Extract the (X, Y) coordinate from the center of the cell holding the provided text.  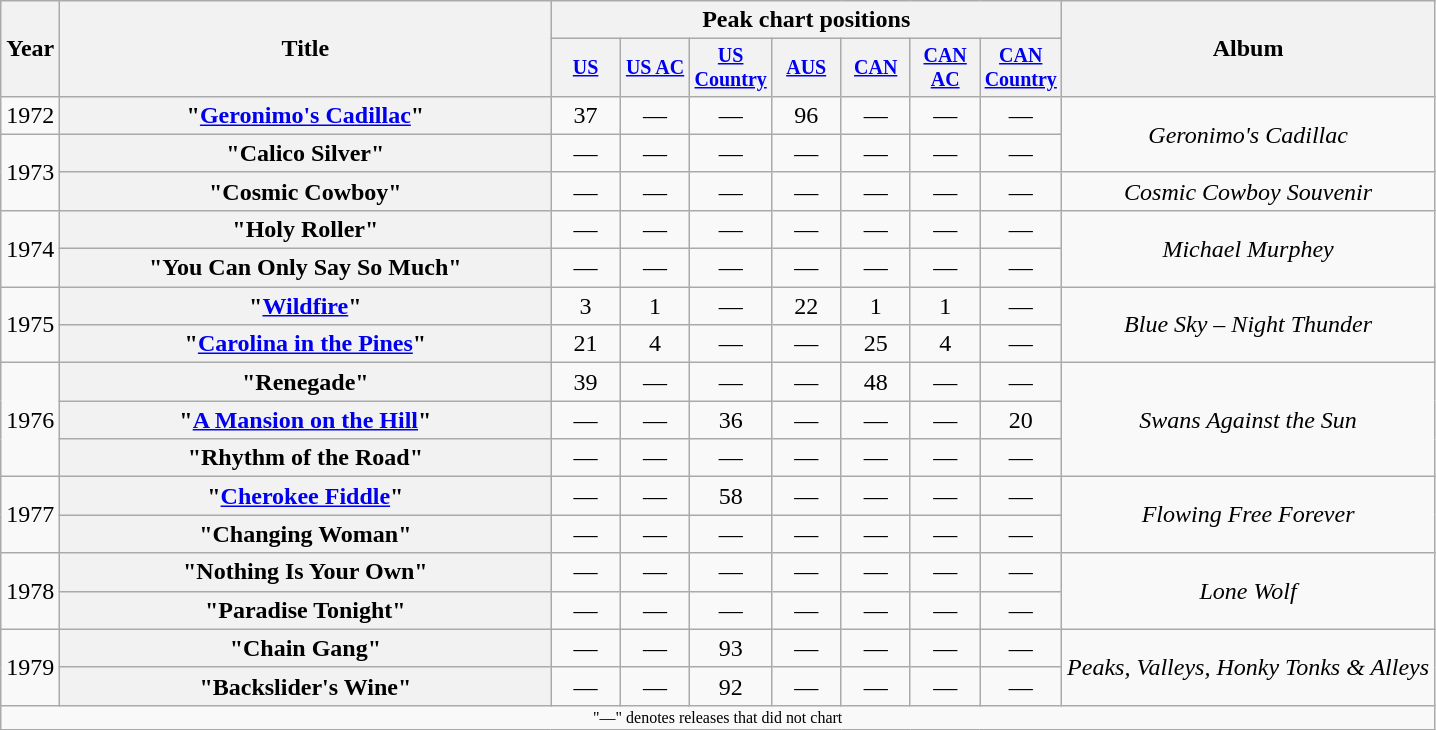
CAN Country (1021, 68)
"Wildfire" (306, 306)
1974 (30, 248)
3 (586, 306)
"Backslider's Wine" (306, 686)
1973 (30, 172)
Blue Sky – Night Thunder (1248, 325)
CAN (876, 68)
"Cosmic Cowboy" (306, 191)
"—" denotes releases that did not chart (718, 717)
58 (731, 496)
22 (806, 306)
Title (306, 49)
39 (586, 382)
1979 (30, 667)
US (586, 68)
1976 (30, 420)
37 (586, 115)
"Carolina in the Pines" (306, 344)
1977 (30, 515)
Peaks, Valleys, Honky Tonks & Alleys (1248, 667)
"Changing Woman" (306, 534)
48 (876, 382)
Lone Wolf (1248, 591)
"Nothing Is Your Own" (306, 572)
Geronimo's Cadillac (1248, 134)
"Paradise Tonight" (306, 610)
"You Can Only Say So Much" (306, 268)
20 (1021, 420)
36 (731, 420)
"Rhythm of the Road" (306, 458)
CAN AC (944, 68)
"Calico Silver" (306, 153)
Cosmic Cowboy Souvenir (1248, 191)
"Renegade" (306, 382)
"Geronimo's Cadillac" (306, 115)
Year (30, 49)
93 (731, 648)
US AC (654, 68)
Michael Murphey (1248, 248)
"A Mansion on the Hill" (306, 420)
1978 (30, 591)
1972 (30, 115)
1975 (30, 325)
92 (731, 686)
Swans Against the Sun (1248, 420)
21 (586, 344)
"Chain Gang" (306, 648)
Flowing Free Forever (1248, 515)
25 (876, 344)
96 (806, 115)
US Country (731, 68)
"Cherokee Fiddle" (306, 496)
"Holy Roller" (306, 229)
Peak chart positions (806, 20)
Album (1248, 49)
AUS (806, 68)
